Determine the (X, Y) coordinate at the center of the cell enclosing the given text.  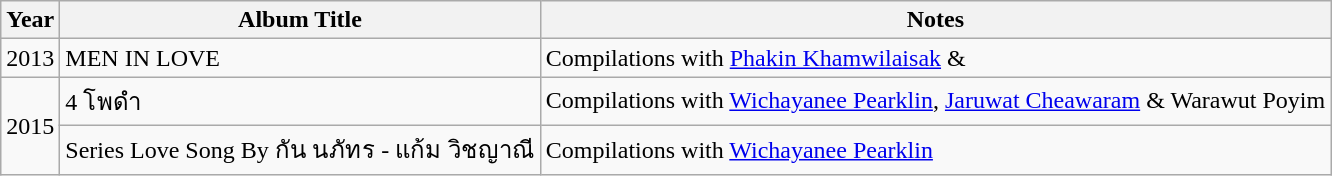
4 โพดำ (300, 102)
Year (30, 20)
Compilations with Phakin Khamwilaisak & (935, 58)
Notes (935, 20)
MEN IN LOVE (300, 58)
Series Love Song By กัน นภัทร - แก้ม วิชญาณี (300, 150)
Compilations with Wichayanee Pearklin, Jaruwat Cheawaram & Warawut Poyim (935, 102)
Compilations with Wichayanee Pearklin (935, 150)
2013 (30, 58)
Album Title (300, 20)
2015 (30, 126)
